For the text-containing cell, return its midpoint in [X, Y] coordinate format. 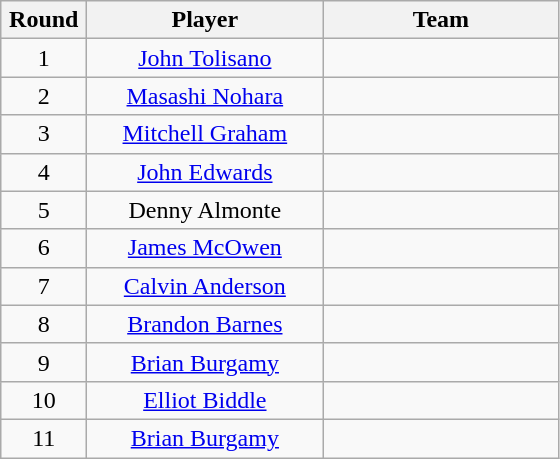
Elliot Biddle [205, 400]
4 [44, 172]
3 [44, 134]
7 [44, 286]
Masashi Nohara [205, 96]
Denny Almonte [205, 210]
Mitchell Graham [205, 134]
Round [44, 20]
Player [205, 20]
John Tolisano [205, 58]
2 [44, 96]
11 [44, 438]
1 [44, 58]
Team [441, 20]
10 [44, 400]
John Edwards [205, 172]
8 [44, 324]
Calvin Anderson [205, 286]
Brandon Barnes [205, 324]
James McOwen [205, 248]
5 [44, 210]
9 [44, 362]
6 [44, 248]
